Extract the (x, y) coordinate from the center of the cell holding the provided text.  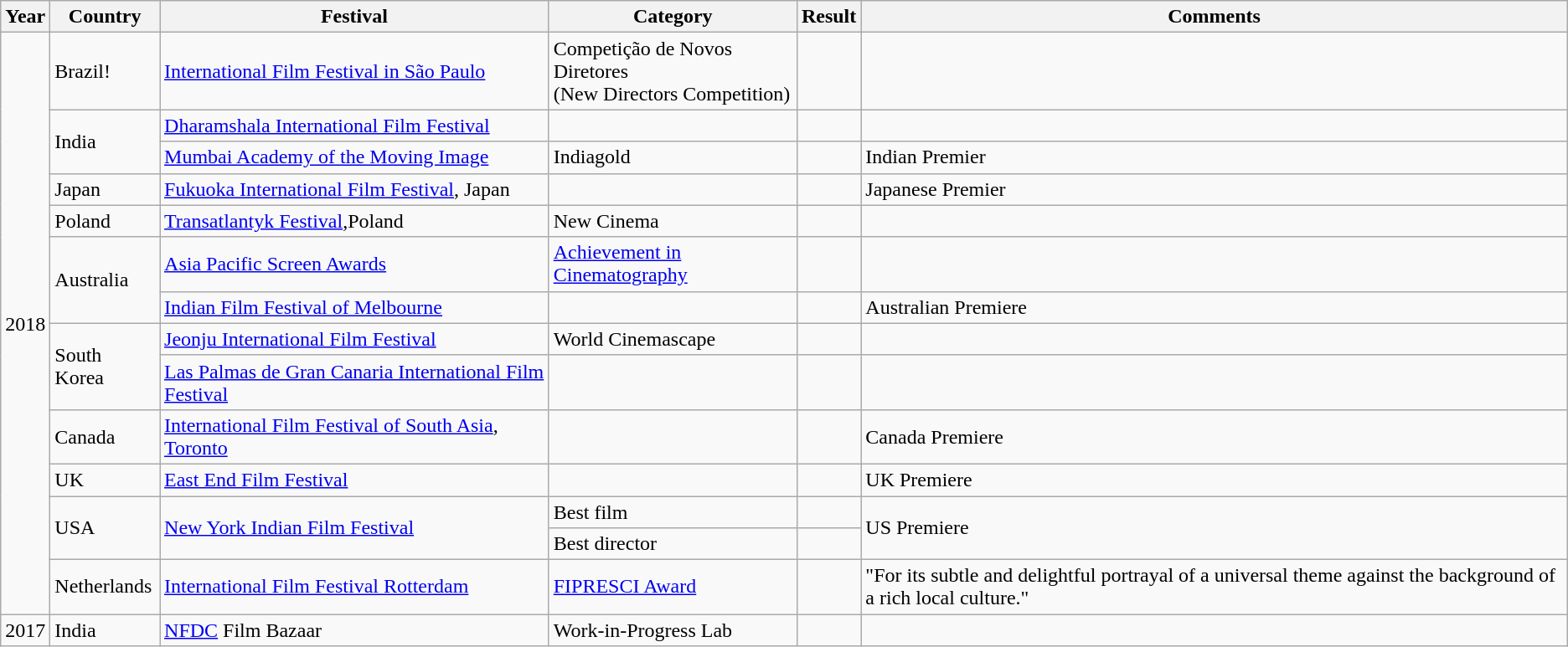
Brazil! (106, 71)
New Cinema (673, 221)
International Film Festival Rotterdam (355, 588)
2017 (25, 630)
World Cinemascape (673, 339)
US Premiere (1215, 527)
New York Indian Film Festival (355, 527)
Asia Pacific Screen Awards (355, 264)
Jeonju International Film Festival (355, 339)
Canada (106, 437)
Country (106, 17)
Australia (106, 280)
Canada Premiere (1215, 437)
Netherlands (106, 588)
Japan (106, 189)
Competição de Novos Diretores(New Directors Competition) (673, 71)
Japanese Premier (1215, 189)
Indian Film Festival of Melbourne (355, 307)
East End Film Festival (355, 480)
Fukuoka International Film Festival, Japan (355, 189)
Indian Premier (1215, 157)
USA (106, 527)
Year (25, 17)
Achievement in Cinematography (673, 264)
International Film Festival in São Paulo (355, 71)
Indiagold (673, 157)
Category (673, 17)
Poland (106, 221)
Mumbai Academy of the Moving Image (355, 157)
Result (828, 17)
Las Palmas de Gran Canaria International Film Festival (355, 382)
UK (106, 480)
Festival (355, 17)
Work-in-Progress Lab (673, 630)
Australian Premiere (1215, 307)
Best director (673, 544)
2018 (25, 323)
"For its subtle and delightful portrayal of a universal theme against the background of a rich local culture." (1215, 588)
Transatlantyk Festival,Poland (355, 221)
South Korea (106, 367)
Comments (1215, 17)
FIPRESCI Award (673, 588)
UK Premiere (1215, 480)
Best film (673, 511)
NFDC Film Bazaar (355, 630)
International Film Festival of South Asia, Toronto (355, 437)
Dharamshala International Film Festival (355, 126)
